Capture the cell that displays the provided text and extract its [X, Y] central coordinate. 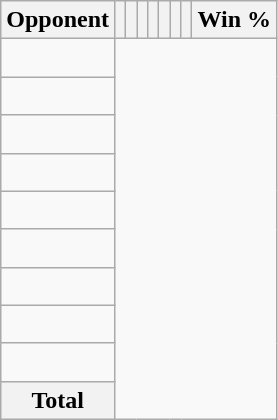
Total [58, 400]
Win % [234, 20]
Opponent [58, 20]
